Pinpoint the cell where the given text exists, returning its [x, y] midpoint coordinate. 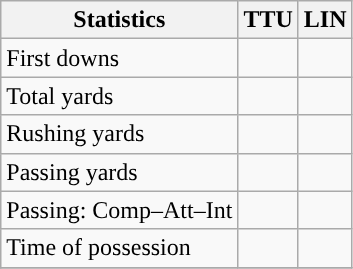
Passing: Comp–Att–Int [120, 210]
Passing yards [120, 172]
Total yards [120, 96]
First downs [120, 58]
Rushing yards [120, 134]
Time of possession [120, 248]
LIN [325, 20]
TTU [268, 20]
Statistics [120, 20]
